Identify which cell holds the provided text, then report its [X, Y] central coordinate. 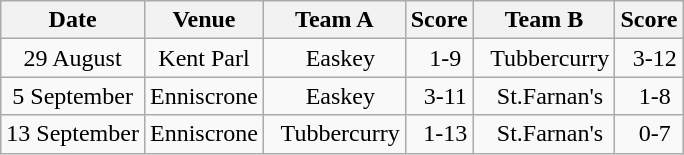
13 September [73, 134]
3-11 [439, 96]
1-9 [439, 58]
1-13 [439, 134]
3-12 [649, 58]
1-8 [649, 96]
Date [73, 20]
5 September [73, 96]
Kent Parl [204, 58]
Venue [204, 20]
Team A [334, 20]
29 August [73, 58]
Team B [544, 20]
0-7 [649, 134]
